Return the (X, Y) coordinate for the center point of the cell that contains the specified text.  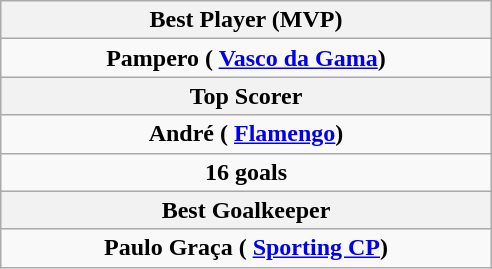
Best Player (MVP) (246, 20)
André ( Flamengo) (246, 134)
Best Goalkeeper (246, 210)
Paulo Graça ( Sporting CP) (246, 248)
16 goals (246, 172)
Pampero ( Vasco da Gama) (246, 58)
Top Scorer (246, 96)
